Capture the cell that displays the provided text and extract its [x, y] central coordinate. 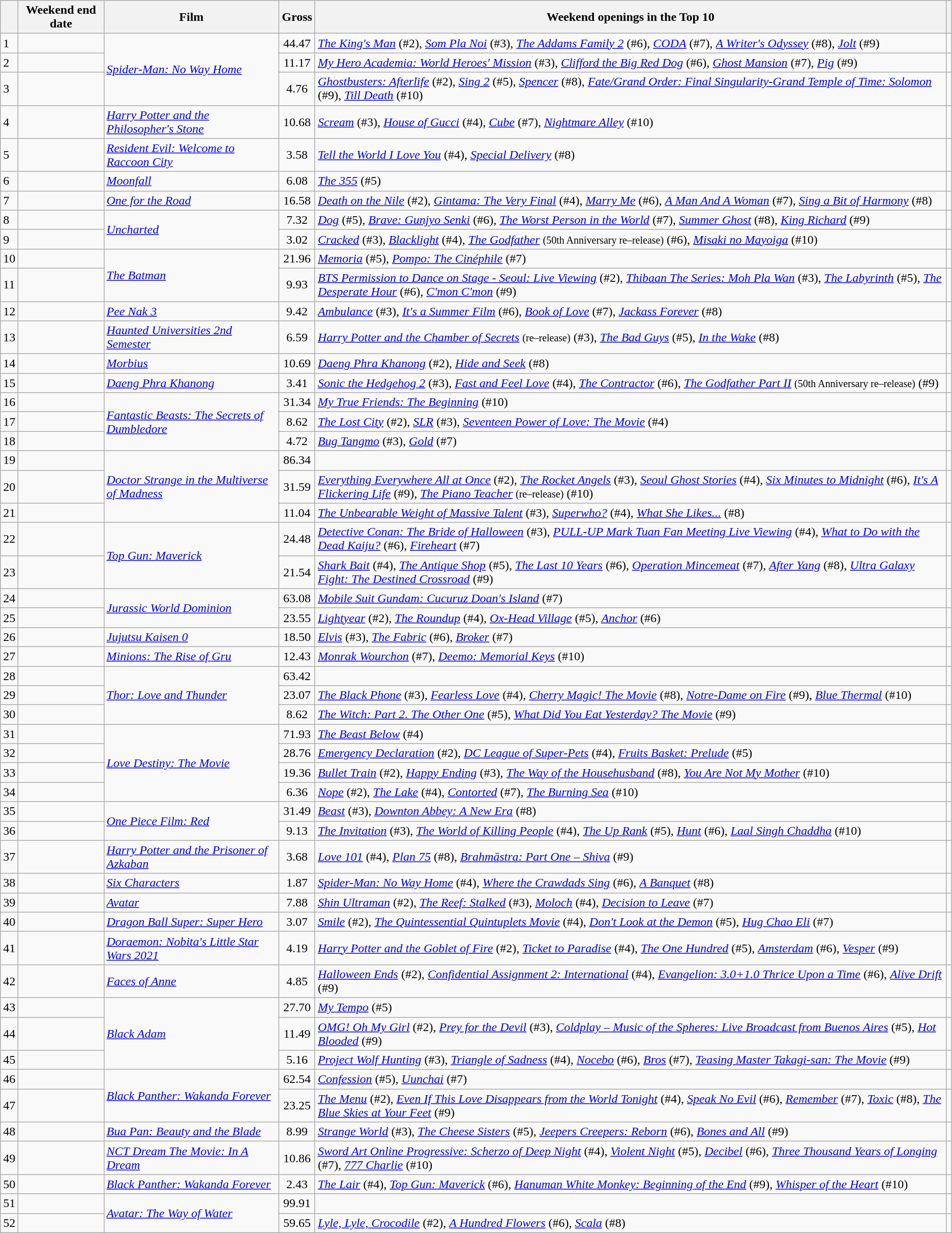
Minions: The Rise of Gru [191, 656]
Tell the World I Love You (#4), Special Delivery (#8) [631, 155]
4.85 [297, 981]
The Lair (#4), Top Gun: Maverick (#6), Hanuman White Monkey: Beginning of the End (#9), Whisper of the Heart (#10) [631, 1184]
32 [9, 753]
24 [9, 598]
Bug Tangmo (#3), Gold (#7) [631, 441]
11.17 [297, 63]
2.43 [297, 1184]
35 [9, 811]
9.13 [297, 831]
50 [9, 1184]
9.42 [297, 311]
Cracked (#3), Blacklight (#4), The Godfather (50th Anniversary re–release) (#6), Misaki no Mayoiga (#10) [631, 239]
Harry Potter and the Chamber of Secrets (re–release) (#3), The Bad Guys (#5), In the Wake (#8) [631, 338]
16.58 [297, 200]
19 [9, 460]
Doctor Strange in the Multiverse of Madness [191, 486]
10.69 [297, 364]
Emergency Declaration (#2), DC League of Super-Pets (#4), Fruits Basket: Prelude (#5) [631, 753]
9.93 [297, 285]
1 [9, 43]
10 [9, 258]
4.19 [297, 948]
4 [9, 122]
49 [9, 1158]
Weekend end date [61, 17]
31.49 [297, 811]
Resident Evil: Welcome to Raccoon City [191, 155]
Pee Nak 3 [191, 311]
Dragon Ball Super: Super Hero [191, 922]
39 [9, 902]
The King's Man (#2), Som Pla Noi (#3), The Addams Family 2 (#6), CODA (#7), A Writer's Odyssey (#8), Jolt (#9) [631, 43]
10.68 [297, 122]
28 [9, 676]
6.08 [297, 181]
Spider-Man: No Way Home [191, 69]
31 [9, 734]
One for the Road [191, 200]
33 [9, 773]
52 [9, 1223]
2 [9, 63]
21.54 [297, 572]
Morbius [191, 364]
My Tempo (#5) [631, 1007]
Strange World (#3), The Cheese Sisters (#5), Jeepers Creepers: Reborn (#6), Bones and All (#9) [631, 1132]
Jujutsu Kaisen 0 [191, 637]
63.42 [297, 676]
The Lost City (#2), SLR (#3), Seventeen Power of Love: The Movie (#4) [631, 422]
7.32 [297, 220]
29 [9, 695]
3.41 [297, 383]
21 [9, 513]
5 [9, 155]
23.07 [297, 695]
31.34 [297, 402]
Daeng Phra Khanong (#2), Hide and Seek (#8) [631, 364]
5.16 [297, 1060]
Beast (#3), Downton Abbey: A New Era (#8) [631, 811]
Shin Ultraman (#2), The Reef: Stalked (#3), Moloch (#4), Decision to Leave (#7) [631, 902]
17 [9, 422]
6 [9, 181]
Six Characters [191, 883]
Harry Potter and the Prisoner of Azkaban [191, 857]
99.91 [297, 1203]
12 [9, 311]
Memoria (#5), Pompo: The Cinéphile (#7) [631, 258]
Detective Conan: The Bride of Halloween (#3), PULL-UP Mark Tuan Fan Meeting Live Viewing (#4), What to Do with the Dead Kaiju? (#6), Fireheart (#7) [631, 539]
Top Gun: Maverick [191, 555]
42 [9, 981]
8 [9, 220]
45 [9, 1060]
3.02 [297, 239]
6.59 [297, 338]
The Witch: Part 2. The Other One (#5), What Did You Eat Yesterday? The Movie (#9) [631, 715]
11.49 [297, 1034]
The Invitation (#3), The World of Killing People (#4), The Up Rank (#5), Hunt (#6), Laal Singh Chaddha (#10) [631, 831]
16 [9, 402]
Sonic the Hedgehog 2 (#3), Fast and Feel Love (#4), The Contractor (#6), The Godfather Part II (50th Anniversary re–release) (#9) [631, 383]
13 [9, 338]
3.07 [297, 922]
24.48 [297, 539]
Film [191, 17]
Jurassic World Dominion [191, 608]
Avatar: The Way of Water [191, 1213]
27 [9, 656]
NCT Dream The Movie: In A Dream [191, 1158]
Lightyear (#2), The Roundup (#4), Ox-Head Village (#5), Anchor (#6) [631, 618]
47 [9, 1106]
18 [9, 441]
9 [9, 239]
Halloween Ends (#2), Confidential Assignment 2: International (#4), Evangelion: 3.0+1.0 Thrice Upon a Time (#6), Alive Drift (#9) [631, 981]
26 [9, 637]
22 [9, 539]
Scream (#3), House of Gucci (#4), Cube (#7), Nightmare Alley (#10) [631, 122]
59.65 [297, 1223]
37 [9, 857]
23 [9, 572]
48 [9, 1132]
Monrak Wourchon (#7), Deemo: Memorial Keys (#10) [631, 656]
30 [9, 715]
Dog (#5), Brave: Gunjyo Senki (#6), The Worst Person in the World (#7), Summer Ghost (#8), King Richard (#9) [631, 220]
3 [9, 89]
Harry Potter and the Philosopher's Stone [191, 122]
Confession (#5), Uunchai (#7) [631, 1079]
15 [9, 383]
Elvis (#3), The Fabric (#6), Broker (#7) [631, 637]
63.08 [297, 598]
Thor: Love and Thunder [191, 695]
Lyle, Lyle, Crocodile (#2), A Hundred Flowers (#6), Scala (#8) [631, 1223]
Uncharted [191, 229]
Love Destiny: The Movie [191, 763]
23.25 [297, 1106]
51 [9, 1203]
3.58 [297, 155]
11 [9, 285]
Bullet Train (#2), Happy Ending (#3), The Way of the Househusband (#8), You Are Not My Mother (#10) [631, 773]
10.86 [297, 1158]
Fantastic Beasts: The Secrets of Dumbledore [191, 422]
14 [9, 364]
21.96 [297, 258]
Faces of Anne [191, 981]
Daeng Phra Khanong [191, 383]
20 [9, 486]
Weekend openings in the Top 10 [631, 17]
4.72 [297, 441]
The 355 (#5) [631, 181]
12.43 [297, 656]
Gross [297, 17]
Harry Potter and the Goblet of Fire (#2), Ticket to Paradise (#4), The One Hundred (#5), Amsterdam (#6), Vesper (#9) [631, 948]
Nope (#2), The Lake (#4), Contorted (#7), The Burning Sea (#10) [631, 792]
Ghostbusters: Afterlife (#2), Sing 2 (#5), Spencer (#8), Fate/Grand Order: Final Singularity-Grand Temple of Time: Solomon (#9), Till Death (#10) [631, 89]
Death on the Nile (#2), Gintama: The Very Final (#4), Marry Me (#6), A Man And A Woman (#7), Sing a Bit of Harmony (#8) [631, 200]
27.70 [297, 1007]
Black Adam [191, 1034]
43 [9, 1007]
Ambulance (#3), It's a Summer Film (#6), Book of Love (#7), Jackass Forever (#8) [631, 311]
7 [9, 200]
18.50 [297, 637]
Smile (#2), The Quintessential Quintuplets Movie (#4), Don't Look at the Demon (#5), Hug Chao Eli (#7) [631, 922]
38 [9, 883]
44.47 [297, 43]
OMG! Oh My Girl (#2), Prey for the Devil (#3), Coldplay – Music of the Spheres: Live Broadcast from Buenos Aires (#5), Hot Blooded (#9) [631, 1034]
25 [9, 618]
41 [9, 948]
19.36 [297, 773]
One Piece Film: Red [191, 821]
8.99 [297, 1132]
31.59 [297, 486]
4.76 [297, 89]
28.76 [297, 753]
1.87 [297, 883]
Love 101 (#4), Plan 75 (#8), Brahmāstra: Part One – Shiva (#9) [631, 857]
The Unbearable Weight of Massive Talent (#3), Superwho? (#4), What She Likes... (#8) [631, 513]
The Black Phone (#3), Fearless Love (#4), Cherry Magic! The Movie (#8), Notre-Dame on Fire (#9), Blue Thermal (#10) [631, 695]
44 [9, 1034]
Spider-Man: No Way Home (#4), Where the Crawdads Sing (#6), A Banquet (#8) [631, 883]
Doraemon: Nobita's Little Star Wars 2021 [191, 948]
11.04 [297, 513]
3.68 [297, 857]
Mobile Suit Gundam: Cucuruz Doan's Island (#7) [631, 598]
Sword Art Online Progressive: Scherzo of Deep Night (#4), Violent Night (#5), Decibel (#6), Three Thousand Years of Longing (#7), 777 Charlie (#10) [631, 1158]
Project Wolf Hunting (#3), Triangle of Sadness (#4), Nocebo (#6), Bros (#7), Teasing Master Takagi-san: The Movie (#9) [631, 1060]
40 [9, 922]
62.54 [297, 1079]
My True Friends: The Beginning (#10) [631, 402]
The Beast Below (#4) [631, 734]
36 [9, 831]
Bua Pan: Beauty and the Blade [191, 1132]
Avatar [191, 902]
Moonfall [191, 181]
71.93 [297, 734]
The Batman [191, 275]
46 [9, 1079]
7.88 [297, 902]
My Hero Academia: World Heroes' Mission (#3), Clifford the Big Red Dog (#6), Ghost Mansion (#7), Pig (#9) [631, 63]
34 [9, 792]
6.36 [297, 792]
86.34 [297, 460]
23.55 [297, 618]
Haunted Universities 2nd Semester [191, 338]
